From the cell containing the given text, extract its center point as [X, Y] coordinate. 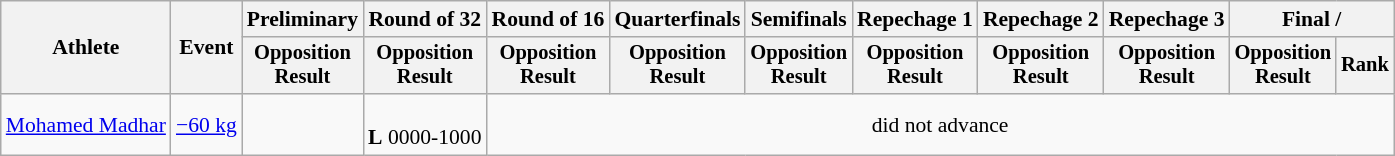
Mohamed Madhar [86, 124]
Final / [1312, 19]
Round of 16 [548, 19]
Round of 32 [424, 19]
Preliminary [302, 19]
Event [206, 48]
L 0000-1000 [424, 124]
Repechage 1 [915, 19]
Semifinals [798, 19]
Quarterfinals [677, 19]
Repechage 3 [1167, 19]
Rank [1365, 66]
Repechage 2 [1041, 19]
did not advance [940, 124]
Athlete [86, 48]
−60 kg [206, 124]
